For the text-containing cell, return its midpoint in [X, Y] coordinate format. 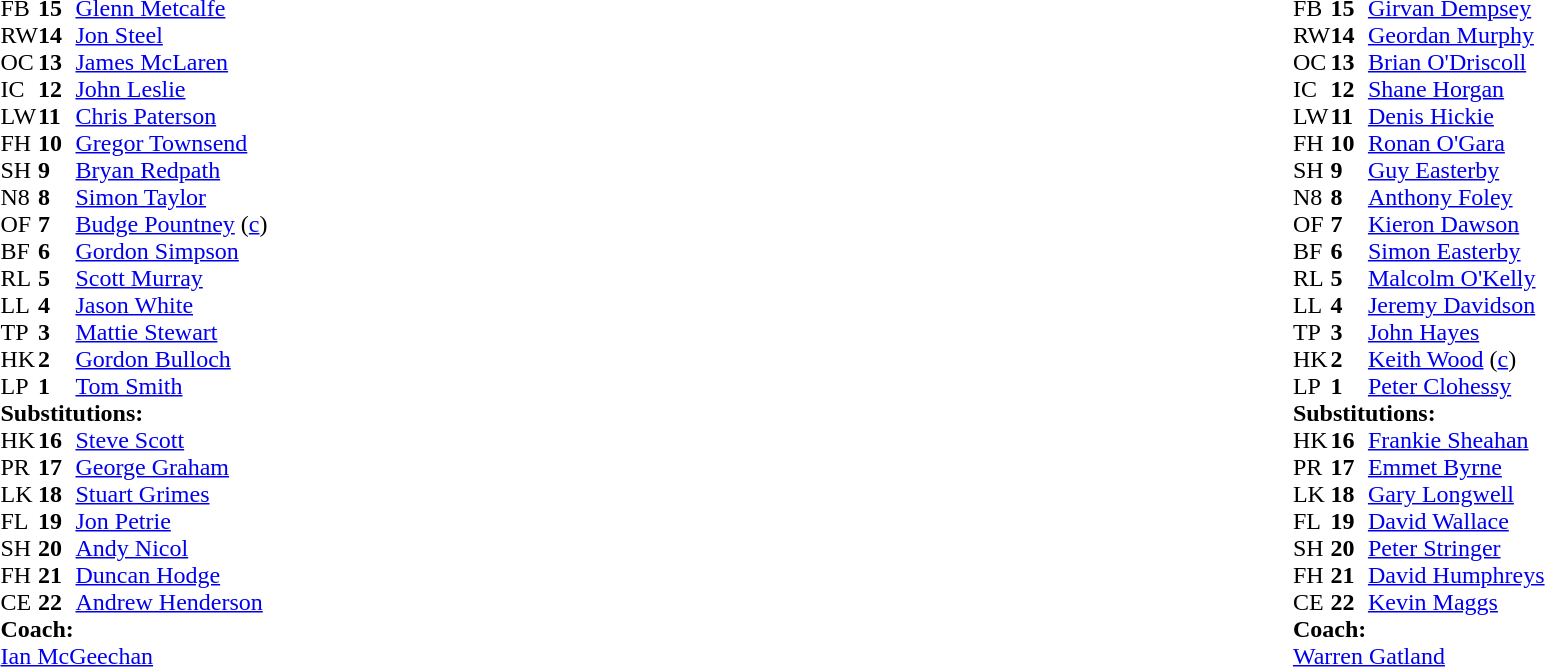
George Graham [172, 468]
Simon Easterby [1456, 252]
Andy Nicol [172, 548]
Duncan Hodge [172, 576]
Jason White [172, 306]
Peter Stringer [1456, 548]
Keith Wood (c) [1456, 360]
Budge Pountney (c) [172, 224]
Gordon Bulloch [172, 360]
Tom Smith [172, 386]
Anthony Foley [1456, 198]
Frankie Sheahan [1456, 440]
Scott Murray [172, 278]
Chris Paterson [172, 116]
Bryan Redpath [172, 170]
Andrew Henderson [172, 602]
Emmet Byrne [1456, 468]
Brian O'Driscoll [1456, 62]
Gary Longwell [1456, 494]
Shane Horgan [1456, 90]
Stuart Grimes [172, 494]
Denis Hickie [1456, 116]
Gregor Townsend [172, 144]
John Leslie [172, 90]
Gordon Simpson [172, 252]
Jon Steel [172, 36]
Steve Scott [172, 440]
Ronan O'Gara [1456, 144]
Jon Petrie [172, 522]
Mattie Stewart [172, 332]
Kevin Maggs [1456, 602]
Peter Clohessy [1456, 386]
James McLaren [172, 62]
David Wallace [1456, 522]
John Hayes [1456, 332]
David Humphreys [1456, 576]
Simon Taylor [172, 198]
Jeremy Davidson [1456, 306]
Malcolm O'Kelly [1456, 278]
Guy Easterby [1456, 170]
Kieron Dawson [1456, 224]
Geordan Murphy [1456, 36]
